Capture the cell that displays the provided text and extract its [x, y] central coordinate. 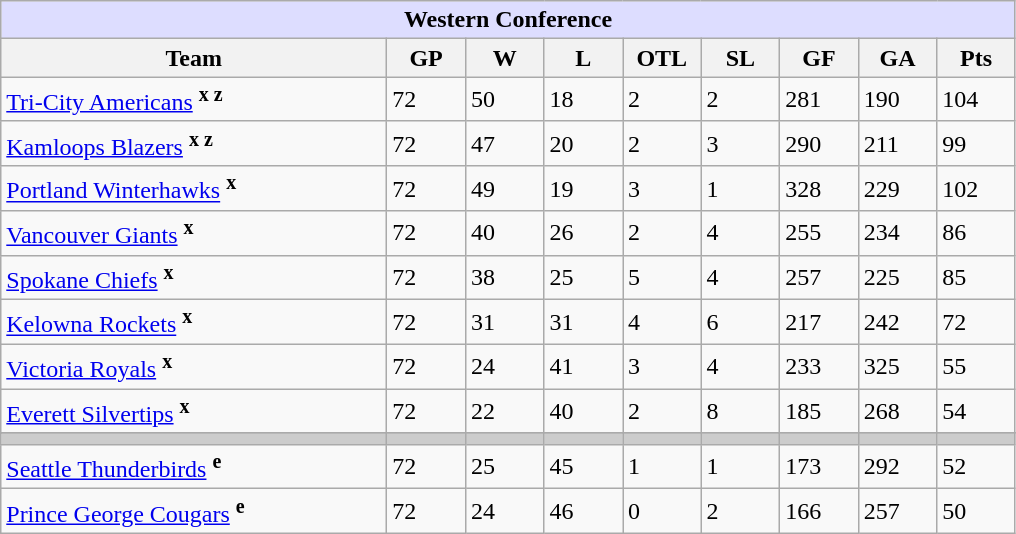
41 [584, 366]
268 [898, 412]
290 [820, 144]
Portland Winterhawks x [194, 188]
47 [504, 144]
55 [976, 366]
229 [898, 188]
234 [898, 234]
26 [584, 234]
5 [662, 278]
225 [898, 278]
38 [504, 278]
173 [820, 466]
18 [584, 100]
190 [898, 100]
GF [820, 58]
54 [976, 412]
Team [194, 58]
Pts [976, 58]
SL [740, 58]
292 [898, 466]
8 [740, 412]
45 [584, 466]
46 [584, 512]
102 [976, 188]
Seattle Thunderbirds e [194, 466]
99 [976, 144]
85 [976, 278]
Kamloops Blazers x z [194, 144]
GA [898, 58]
233 [820, 366]
Spokane Chiefs x [194, 278]
Western Conference [508, 20]
6 [740, 322]
20 [584, 144]
49 [504, 188]
255 [820, 234]
Kelowna Rockets x [194, 322]
104 [976, 100]
0 [662, 512]
211 [898, 144]
Everett Silvertips x [194, 412]
52 [976, 466]
L [584, 58]
325 [898, 366]
Tri-City Americans x z [194, 100]
217 [820, 322]
Vancouver Giants x [194, 234]
22 [504, 412]
W [504, 58]
19 [584, 188]
166 [820, 512]
328 [820, 188]
242 [898, 322]
Prince George Cougars e [194, 512]
86 [976, 234]
Victoria Royals x [194, 366]
OTL [662, 58]
GP [426, 58]
185 [820, 412]
281 [820, 100]
